Return [x, y] of the center of cell containing provided text 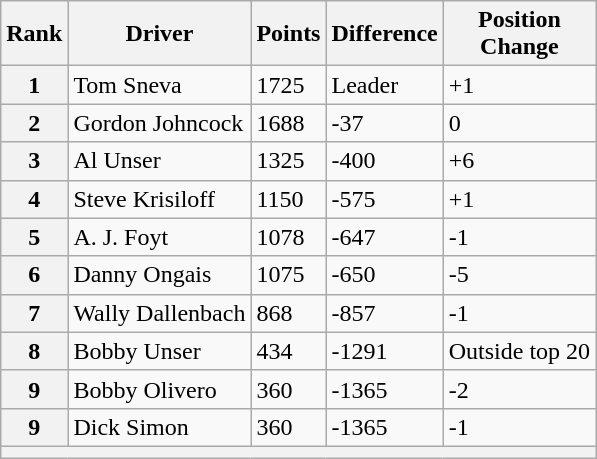
-575 [384, 199]
+6 [519, 161]
PositionChange [519, 34]
1 [34, 85]
Points [288, 34]
7 [34, 313]
-647 [384, 237]
434 [288, 351]
Dick Simon [160, 427]
Gordon Johncock [160, 123]
1075 [288, 275]
-5 [519, 275]
1078 [288, 237]
-650 [384, 275]
-400 [384, 161]
-2 [519, 389]
Leader [384, 85]
Difference [384, 34]
3 [34, 161]
Danny Ongais [160, 275]
Al Unser [160, 161]
5 [34, 237]
2 [34, 123]
Wally Dallenbach [160, 313]
-37 [384, 123]
Tom Sneva [160, 85]
Bobby Unser [160, 351]
-1291 [384, 351]
Outside top 20 [519, 351]
Driver [160, 34]
4 [34, 199]
868 [288, 313]
1150 [288, 199]
1325 [288, 161]
Bobby Olivero [160, 389]
6 [34, 275]
-857 [384, 313]
Steve Krisiloff [160, 199]
0 [519, 123]
1688 [288, 123]
1725 [288, 85]
8 [34, 351]
A. J. Foyt [160, 237]
Rank [34, 34]
